Identify which cell holds the provided text, then report its [X, Y] central coordinate. 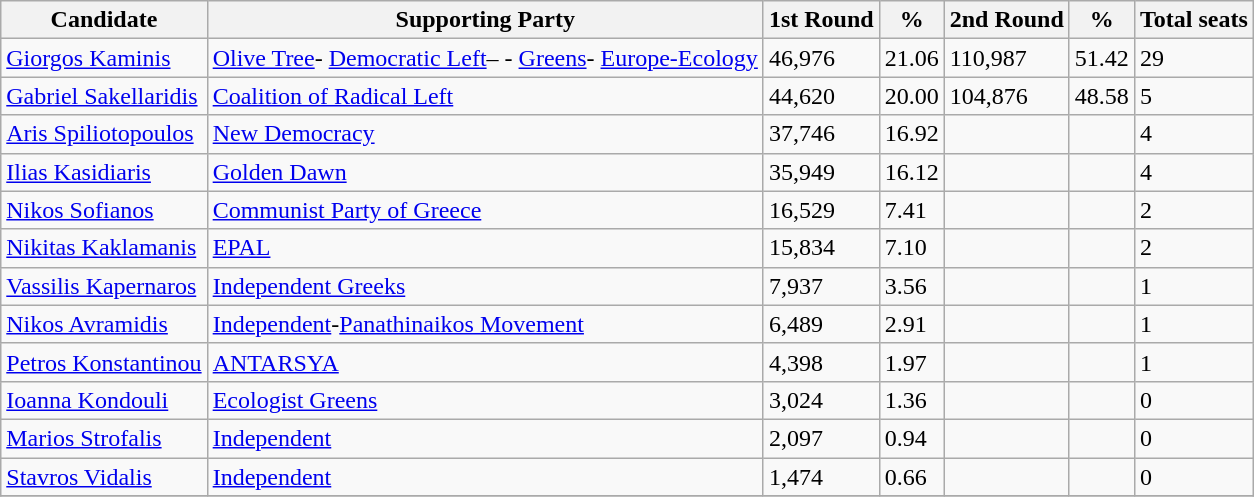
16.92 [912, 134]
Nikitas Kaklamanis [104, 248]
29 [1194, 58]
Total seats [1194, 20]
Nikos Sofianos [104, 210]
Ecologist Greens [485, 400]
6,489 [821, 324]
Independent Greeks [485, 286]
Communist Party of Greece [485, 210]
35,949 [821, 172]
Independent-Panathinaikos Movement [485, 324]
37,746 [821, 134]
Ilias Kasidiaris [104, 172]
7,937 [821, 286]
16,529 [821, 210]
EPAL [485, 248]
Candidate [104, 20]
3,024 [821, 400]
Giorgos Kaminis [104, 58]
Ioanna Kondouli [104, 400]
5 [1194, 96]
1.97 [912, 362]
16.12 [912, 172]
20.00 [912, 96]
2,097 [821, 438]
48.58 [1102, 96]
Marios Strofalis [104, 438]
44,620 [821, 96]
7.41 [912, 210]
Gabriel Sakellaridis [104, 96]
1st Round [821, 20]
Aris Spiliotopoulos [104, 134]
51.42 [1102, 58]
3.56 [912, 286]
Supporting Party [485, 20]
Vassilis Kapernaros [104, 286]
ANTARSYA [485, 362]
2.91 [912, 324]
Stavros Vidalis [104, 477]
Olive Tree- Democratic Left– - Greens- Europe-Ecology [485, 58]
New Democracy [485, 134]
46,976 [821, 58]
Golden Dawn [485, 172]
1,474 [821, 477]
Coalition of Radical Left [485, 96]
104,876 [1006, 96]
4,398 [821, 362]
1.36 [912, 400]
7.10 [912, 248]
0.94 [912, 438]
Petros Konstantinou [104, 362]
0.66 [912, 477]
Nikos Avramidis [104, 324]
110,987 [1006, 58]
2nd Round [1006, 20]
15,834 [821, 248]
21.06 [912, 58]
